Find where the given text appears and provide that cell's center as (X, Y) coordinate. 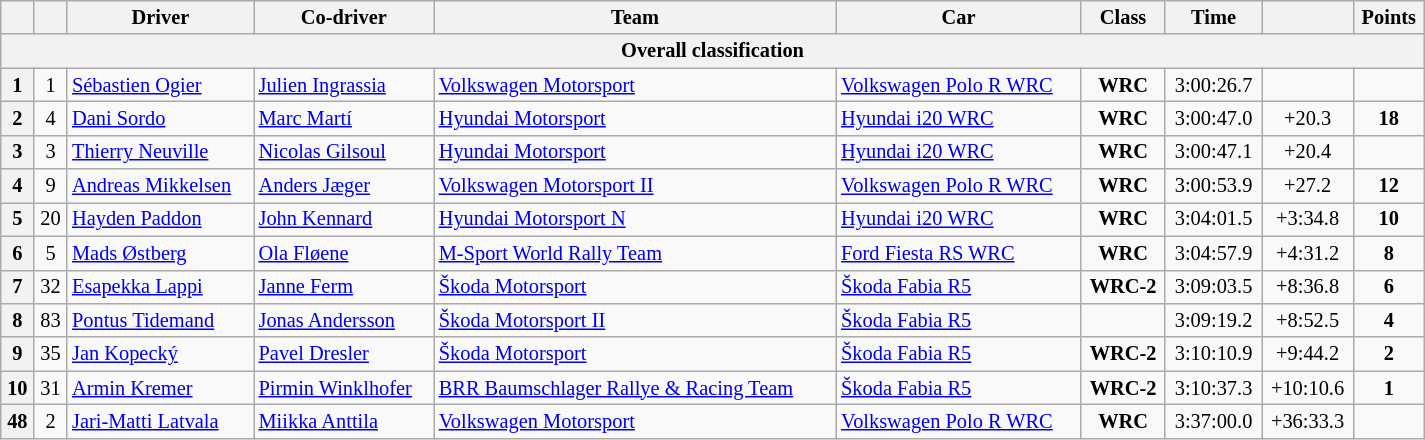
+20.3 (1308, 118)
+8:52.5 (1308, 320)
3:00:47.1 (1213, 152)
Dani Sordo (160, 118)
Škoda Motorsport II (635, 320)
+4:31.2 (1308, 253)
Anders Jæger (344, 186)
Andreas Mikkelsen (160, 186)
Armin Kremer (160, 388)
3:00:47.0 (1213, 118)
3:10:37.3 (1213, 388)
Thierry Neuville (160, 152)
83 (50, 320)
Class (1124, 17)
7 (18, 287)
Volkswagen Motorsport II (635, 186)
3:00:26.7 (1213, 85)
12 (1388, 186)
Jan Kopecký (160, 354)
+9:44.2 (1308, 354)
3:10:10.9 (1213, 354)
+3:34.8 (1308, 219)
+20.4 (1308, 152)
Janne Ferm (344, 287)
Sébastien Ogier (160, 85)
BRR Baumschlager Rallye & Racing Team (635, 388)
Hyundai Motorsport N (635, 219)
+27.2 (1308, 186)
Jonas Andersson (344, 320)
Pontus Tidemand (160, 320)
Nicolas Gilsoul (344, 152)
+8:36.8 (1308, 287)
Hayden Paddon (160, 219)
Pavel Dresler (344, 354)
Ford Fiesta RS WRC (958, 253)
Pirmin Winklhofer (344, 388)
Miikka Anttila (344, 421)
Esapekka Lappi (160, 287)
Ola Fløene (344, 253)
M-Sport World Rally Team (635, 253)
35 (50, 354)
Points (1388, 17)
Mads Østberg (160, 253)
3:37:00.0 (1213, 421)
48 (18, 421)
Driver (160, 17)
32 (50, 287)
Julien Ingrassia (344, 85)
3:09:03.5 (1213, 287)
Car (958, 17)
Co-driver (344, 17)
3:04:01.5 (1213, 219)
John Kennard (344, 219)
Jari-Matti Latvala (160, 421)
20 (50, 219)
18 (1388, 118)
Marc Martí (344, 118)
Time (1213, 17)
31 (50, 388)
+36:33.3 (1308, 421)
+10:10.6 (1308, 388)
3:09:19.2 (1213, 320)
3:00:53.9 (1213, 186)
3:04:57.9 (1213, 253)
Overall classification (713, 51)
Team (635, 17)
